Locate the cell with the specified text and output its (x, y) center coordinate. 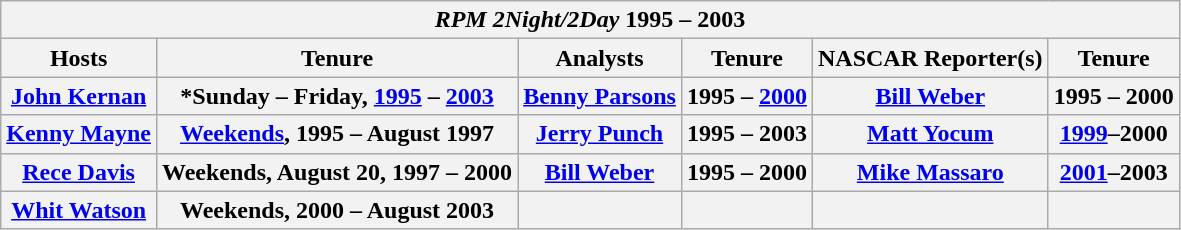
Whit Watson (79, 210)
John Kernan (79, 96)
Weekends, August 20, 1997 – 2000 (336, 172)
1995 – 2003 (746, 134)
NASCAR Reporter(s) (930, 58)
Analysts (600, 58)
Hosts (79, 58)
Jerry Punch (600, 134)
1999–2000 (1114, 134)
*Sunday – Friday, 1995 – 2003 (336, 96)
Kenny Mayne (79, 134)
Weekends, 1995 – August 1997 (336, 134)
Weekends, 2000 – August 2003 (336, 210)
RPM 2Night/2Day 1995 – 2003 (590, 20)
Matt Yocum (930, 134)
2001–2003 (1114, 172)
Mike Massaro (930, 172)
Benny Parsons (600, 96)
Rece Davis (79, 172)
